Pinpoint the cell where the given text exists, returning its [x, y] midpoint coordinate. 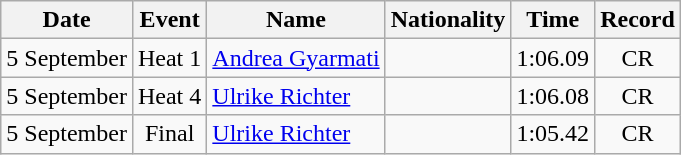
Heat 1 [169, 58]
Record [638, 20]
1:06.08 [553, 96]
Nationality [448, 20]
Event [169, 20]
Heat 4 [169, 96]
Time [553, 20]
1:06.09 [553, 58]
Name [296, 20]
Final [169, 134]
1:05.42 [553, 134]
Date [67, 20]
Andrea Gyarmati [296, 58]
